Capture the cell that displays the provided text and extract its [X, Y] central coordinate. 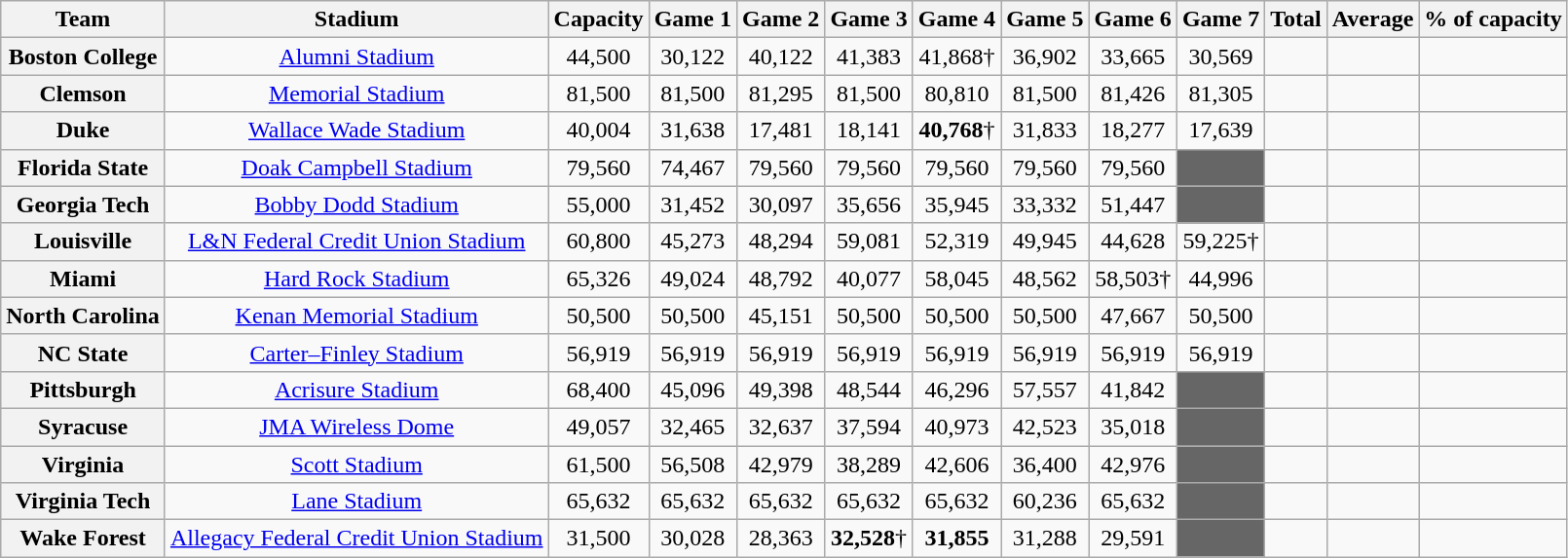
42,976 [1133, 465]
Virginia Tech [84, 502]
Game 6 [1133, 19]
Memorial Stadium [356, 93]
Game 1 [692, 19]
Kenan Memorial Stadium [356, 316]
48,562 [1045, 279]
44,996 [1220, 279]
Clemson [84, 93]
33,332 [1045, 205]
49,024 [692, 279]
Game 3 [869, 19]
80,810 [956, 93]
Pittsburgh [84, 390]
51,447 [1133, 205]
Boston College [84, 56]
60,236 [1045, 502]
NC State [84, 353]
30,028 [692, 539]
18,277 [1133, 130]
55,000 [598, 205]
81,305 [1220, 93]
48,294 [780, 242]
Game 5 [1045, 19]
40,077 [869, 279]
56,508 [692, 465]
52,319 [956, 242]
49,398 [780, 390]
Average [1373, 19]
81,426 [1133, 93]
40,973 [956, 427]
Louisville [84, 242]
Alumni Stadium [356, 56]
42,606 [956, 465]
59,225† [1220, 242]
Acrisure Stadium [356, 390]
42,523 [1045, 427]
48,544 [869, 390]
18,141 [869, 130]
30,569 [1220, 56]
60,800 [598, 242]
32,528† [869, 539]
40,122 [780, 56]
31,452 [692, 205]
35,656 [869, 205]
44,500 [598, 56]
31,288 [1045, 539]
40,768† [956, 130]
65,326 [598, 279]
41,842 [1133, 390]
32,637 [780, 427]
68,400 [598, 390]
Capacity [598, 19]
Wallace Wade Stadium [356, 130]
North Carolina [84, 316]
31,855 [956, 539]
41,383 [869, 56]
Lane Stadium [356, 502]
81,295 [780, 93]
Virginia [84, 465]
47,667 [1133, 316]
35,945 [956, 205]
29,591 [1133, 539]
45,273 [692, 242]
38,289 [869, 465]
Florida State [84, 167]
Game 4 [956, 19]
Scott Stadium [356, 465]
32,465 [692, 427]
57,557 [1045, 390]
Miami [84, 279]
37,594 [869, 427]
31,833 [1045, 130]
36,400 [1045, 465]
30,097 [780, 205]
Hard Rock Stadium [356, 279]
74,467 [692, 167]
Stadium [356, 19]
30,122 [692, 56]
46,296 [956, 390]
28,363 [780, 539]
31,500 [598, 539]
Carter–Finley Stadium [356, 353]
Duke [84, 130]
48,792 [780, 279]
31,638 [692, 130]
61,500 [598, 465]
Doak Campbell Stadium [356, 167]
41,868† [956, 56]
59,081 [869, 242]
35,018 [1133, 427]
Wake Forest [84, 539]
% of capacity [1493, 19]
40,004 [598, 130]
Game 2 [780, 19]
36,902 [1045, 56]
42,979 [780, 465]
45,151 [780, 316]
17,639 [1220, 130]
49,945 [1045, 242]
Total [1296, 19]
58,503† [1133, 279]
33,665 [1133, 56]
Team [84, 19]
L&N Federal Credit Union Stadium [356, 242]
17,481 [780, 130]
Bobby Dodd Stadium [356, 205]
Syracuse [84, 427]
44,628 [1133, 242]
Game 7 [1220, 19]
49,057 [598, 427]
58,045 [956, 279]
JMA Wireless Dome [356, 427]
Georgia Tech [84, 205]
45,096 [692, 390]
Allegacy Federal Credit Union Stadium [356, 539]
